Scan for the cell matching the given text and deliver its [X, Y] coordinate at center. 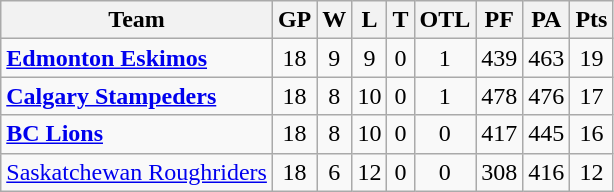
463 [546, 58]
Edmonton Eskimos [137, 58]
19 [592, 58]
Pts [592, 20]
476 [546, 96]
PF [500, 20]
439 [500, 58]
445 [546, 134]
417 [500, 134]
T [400, 20]
Calgary Stampeders [137, 96]
OTL [445, 20]
W [334, 20]
L [370, 20]
Saskatchewan Roughriders [137, 172]
6 [334, 172]
478 [500, 96]
PA [546, 20]
308 [500, 172]
GP [294, 20]
16 [592, 134]
416 [546, 172]
BC Lions [137, 134]
17 [592, 96]
Team [137, 20]
